Output the [X, Y] coordinate of the center of the cell containing the given text.  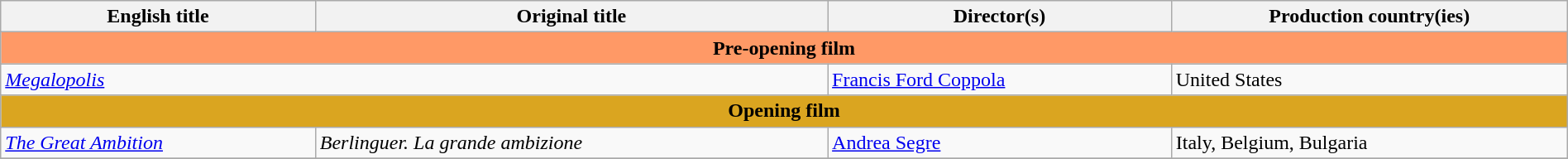
Francis Ford Coppola [1000, 79]
Andrea Segre [1000, 142]
Opening film [784, 111]
Italy, Belgium, Bulgaria [1370, 142]
Production country(ies) [1370, 17]
United States [1370, 79]
English title [158, 17]
Berlinguer. La grande ambizione [571, 142]
Director(s) [1000, 17]
The Great Ambition [158, 142]
Pre-opening film [784, 48]
Original title [571, 17]
Megalopolis [414, 79]
